Scan for the cell matching the given text and deliver its [x, y] coordinate at center. 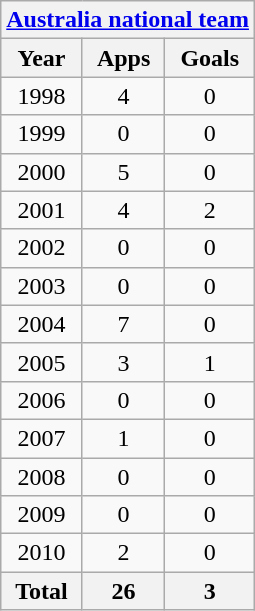
2002 [42, 248]
5 [124, 172]
Total [42, 591]
2010 [42, 553]
2003 [42, 286]
2007 [42, 438]
2009 [42, 515]
2000 [42, 172]
2008 [42, 477]
26 [124, 591]
2005 [42, 362]
2001 [42, 210]
Goals [210, 58]
7 [124, 324]
Australia national team [128, 20]
2004 [42, 324]
1998 [42, 96]
Year [42, 58]
Apps [124, 58]
2006 [42, 400]
1999 [42, 134]
